Locate the cell with the specified text and output its (X, Y) center coordinate. 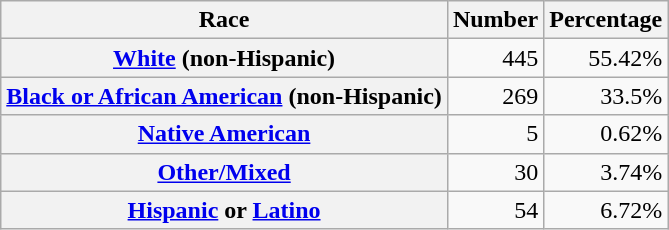
Black or African American (non-Hispanic) (224, 96)
55.42% (606, 58)
Number (495, 20)
269 (495, 96)
3.74% (606, 172)
Percentage (606, 20)
445 (495, 58)
33.5% (606, 96)
Native American (224, 134)
Other/Mixed (224, 172)
6.72% (606, 210)
0.62% (606, 134)
White (non-Hispanic) (224, 58)
30 (495, 172)
5 (495, 134)
Race (224, 20)
54 (495, 210)
Hispanic or Latino (224, 210)
